Capture the cell that displays the provided text and extract its [X, Y] central coordinate. 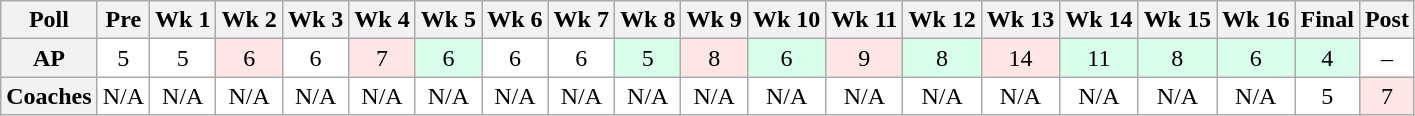
Wk 14 [1099, 20]
Wk 1 [183, 20]
14 [1020, 58]
Poll [49, 20]
Wk 5 [448, 20]
9 [864, 58]
Wk 9 [714, 20]
AP [49, 58]
Wk 13 [1020, 20]
Wk 7 [581, 20]
Wk 8 [648, 20]
4 [1327, 58]
– [1386, 58]
Wk 3 [315, 20]
Post [1386, 20]
Wk 16 [1256, 20]
Wk 6 [515, 20]
Wk 2 [249, 20]
Wk 10 [786, 20]
11 [1099, 58]
Coaches [49, 96]
Final [1327, 20]
Wk 15 [1177, 20]
Wk 4 [382, 20]
Wk 11 [864, 20]
Pre [123, 20]
Wk 12 [942, 20]
